For the text-containing cell, return its midpoint in [X, Y] coordinate format. 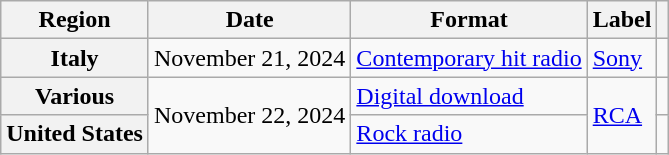
November 22, 2024 [249, 115]
Label [622, 20]
Contemporary hit radio [469, 58]
Format [469, 20]
Digital download [469, 96]
RCA [622, 115]
Italy [75, 58]
Date [249, 20]
November 21, 2024 [249, 58]
United States [75, 134]
Various [75, 96]
Region [75, 20]
Sony [622, 58]
Rock radio [469, 134]
